Output the (X, Y) coordinate of the center of the cell containing the given text.  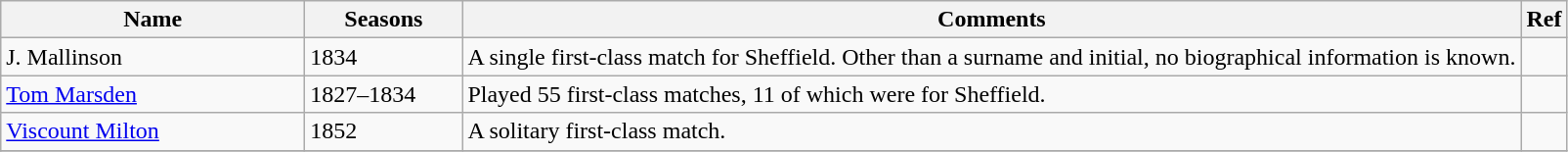
Viscount Milton (152, 131)
A single first-class match for Sheffield. Other than a surname and initial, no biographical information is known. (991, 57)
Tom Marsden (152, 94)
1834 (383, 57)
1852 (383, 131)
Played 55 first-class matches, 11 of which were for Sheffield. (991, 94)
1827–1834 (383, 94)
Ref (1545, 20)
Name (152, 20)
A solitary first-class match. (991, 131)
Seasons (383, 20)
J. Mallinson (152, 57)
Comments (991, 20)
